Return the [X, Y] coordinate for the center point of the cell that contains the specified text.  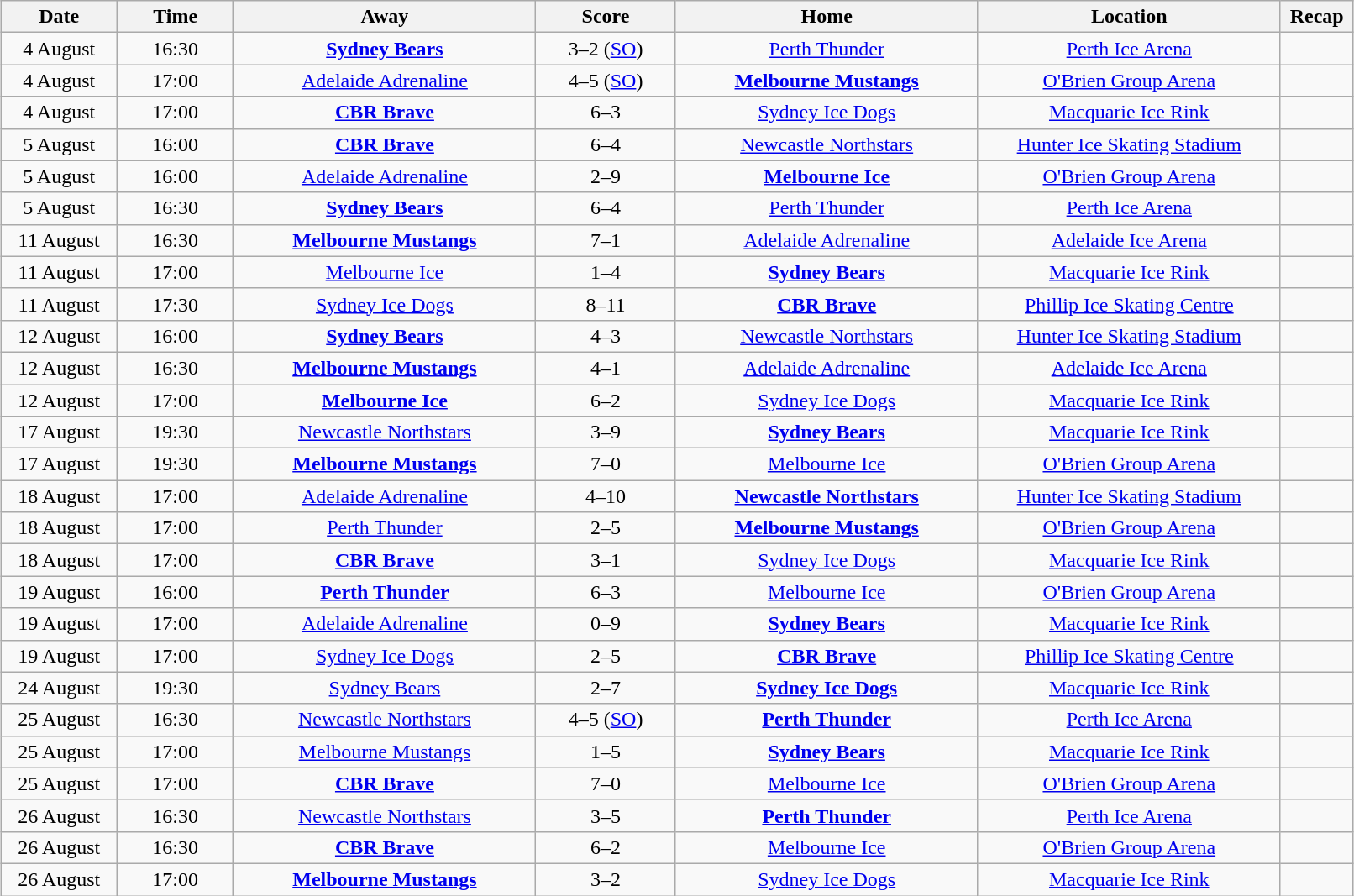
Recap [1317, 17]
3–9 [606, 432]
Date [59, 17]
8–11 [606, 304]
1–4 [606, 272]
Home [827, 17]
3–5 [606, 815]
4–3 [606, 336]
Away [385, 17]
Time [175, 17]
2–7 [606, 688]
Score [606, 17]
4–10 [606, 496]
24 August [59, 688]
3–2 (SO) [606, 49]
1–5 [606, 752]
17:30 [175, 304]
3–2 [606, 879]
4–1 [606, 368]
2–9 [606, 176]
3–1 [606, 560]
7–1 [606, 240]
0–9 [606, 624]
Location [1129, 17]
